Return the [X, Y] coordinate for the center point of the cell that contains the specified text.  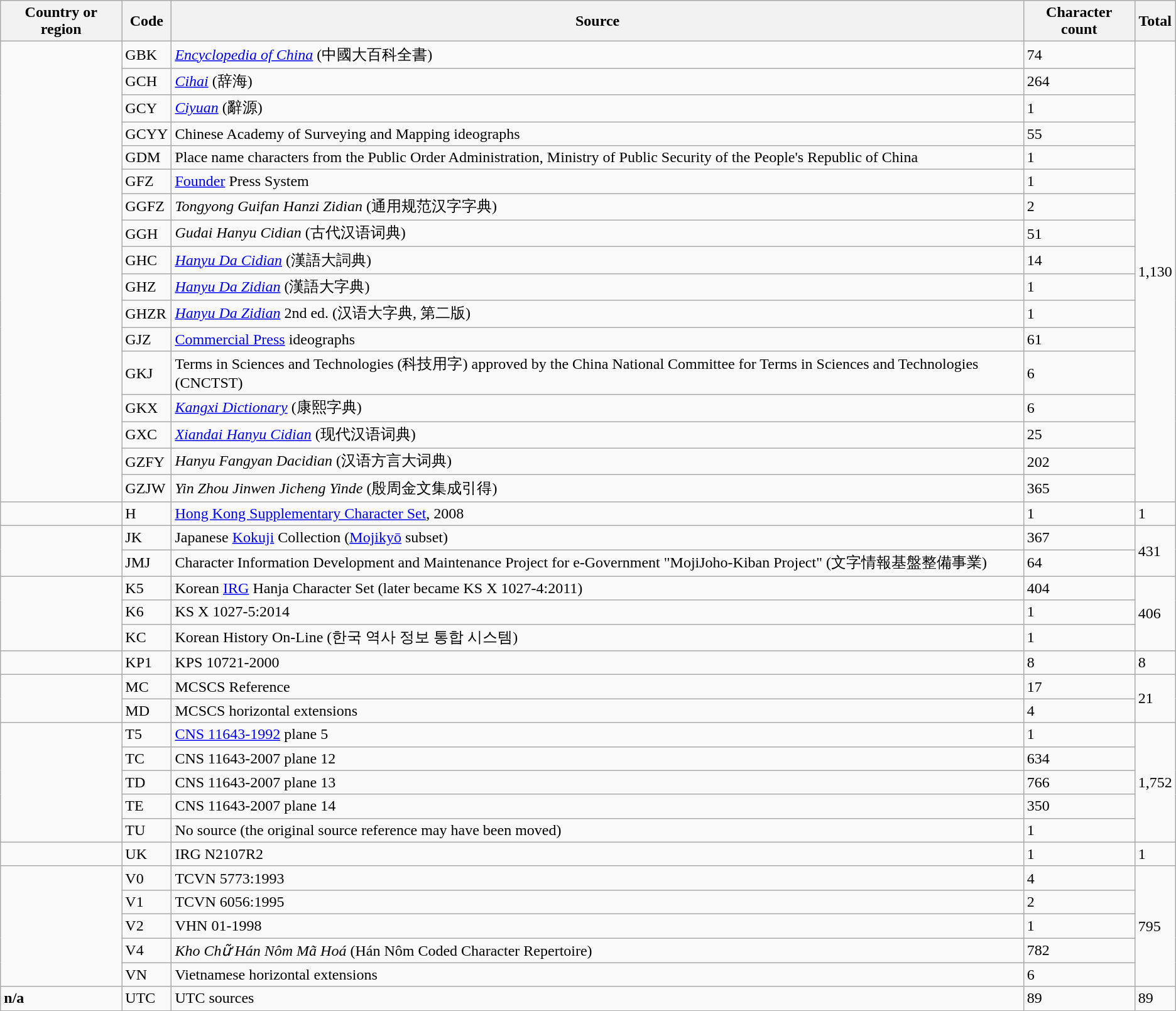
MD [147, 711]
782 [1079, 950]
Total [1155, 21]
GDM [147, 158]
K6 [147, 612]
UTC [147, 998]
Chinese Academy of Surveying and Mapping ideographs [597, 134]
431 [1155, 550]
14 [1079, 260]
TCVN 6056:1995 [597, 902]
61 [1079, 339]
Source [597, 21]
GZFY [147, 461]
V2 [147, 926]
GCYY [147, 134]
KP1 [147, 663]
GGFZ [147, 207]
GBK [147, 55]
Character Information Development and Maintenance Project for e-Government "MojiJoho-Kiban Project" (文字情報基盤整備事業) [597, 563]
367 [1079, 537]
Terms in Sciences and Technologies (科技用字) approved by the China National Committee for Terms in Sciences and Technologies (CNCTST) [597, 373]
Code [147, 21]
CNS 11643-2007 plane 14 [597, 806]
KS X 1027-5:2014 [597, 612]
766 [1079, 782]
202 [1079, 461]
Tongyong Guifan Hanzi Zidian (通用规范汉字字典) [597, 207]
55 [1079, 134]
Kho Chữ Hán Nôm Mã Hoá (Hán Nôm Coded Character Repertoire) [597, 950]
CNS 11643-2007 plane 12 [597, 758]
GKJ [147, 373]
GHC [147, 260]
TC [147, 758]
n/a [62, 998]
Hong Kong Supplementary Character Set, 2008 [597, 513]
GCH [147, 82]
Xiandai Hanyu Cidian (现代汉语词典) [597, 435]
K5 [147, 588]
Korean IRG Hanja Character Set (later became KS X 1027-4:2011) [597, 588]
MCSCS horizontal extensions [597, 711]
GJZ [147, 339]
Vietnamese horizontal extensions [597, 975]
GGH [147, 234]
V1 [147, 902]
21 [1155, 699]
T5 [147, 735]
TCVN 5773:1993 [597, 878]
Country or region [62, 21]
GHZR [147, 314]
TE [147, 806]
74 [1079, 55]
Hanyu Da Cidian (漢語大詞典) [597, 260]
GZJW [147, 489]
Korean History On-Line (한국 역사 정보 통합 시스템) [597, 637]
406 [1155, 613]
Kangxi Dictionary (康熙字典) [597, 408]
UTC sources [597, 998]
GCY [147, 108]
TU [147, 830]
Hanyu Da Zidian 2nd ed. (汉语大字典, 第二版) [597, 314]
350 [1079, 806]
Hanyu Da Zidian (漢語大字典) [597, 287]
Gudai Hanyu Cidian (古代汉语词典) [597, 234]
V4 [147, 950]
V0 [147, 878]
Commercial Press ideographs [597, 339]
IRG N2107R2 [597, 854]
Encyclopedia of China (中國大百科全書) [597, 55]
51 [1079, 234]
Place name characters from the Public Order Administration, Ministry of Public Security of the People's Republic of China [597, 158]
TD [147, 782]
Character count [1079, 21]
Cihai (辞海) [597, 82]
GXC [147, 435]
VHN 01-1998 [597, 926]
CNS 11643-2007 plane 13 [597, 782]
64 [1079, 563]
VN [147, 975]
634 [1079, 758]
Yin Zhou Jinwen Jicheng Yinde (殷周金文集成引得) [597, 489]
17 [1079, 687]
JMJ [147, 563]
404 [1079, 588]
KC [147, 637]
GKX [147, 408]
795 [1155, 926]
Hanyu Fangyan Dacidian (汉语方言大词典) [597, 461]
GHZ [147, 287]
365 [1079, 489]
1,752 [1155, 782]
GFZ [147, 182]
CNS 11643-1992 plane 5 [597, 735]
JK [147, 537]
264 [1079, 82]
No source (the original source reference may have been moved) [597, 830]
MCSCS Reference [597, 687]
Ciyuan (辭源) [597, 108]
1,130 [1155, 271]
Japanese Kokuji Collection (Mojikyō subset) [597, 537]
25 [1079, 435]
Founder Press System [597, 182]
H [147, 513]
UK [147, 854]
KPS 10721-2000 [597, 663]
MC [147, 687]
